Search for the cell housing the specified text and yield its (X, Y) center coordinate. 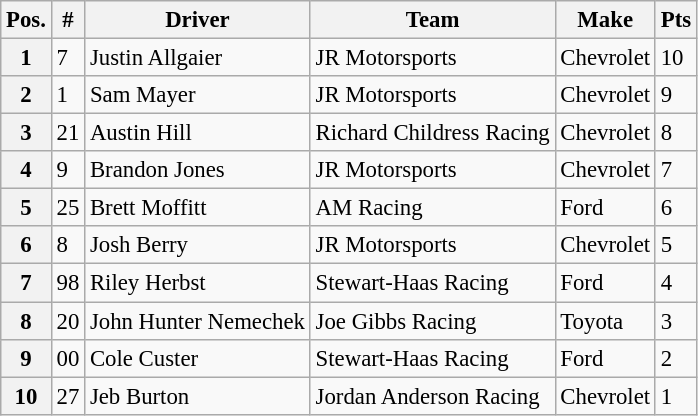
Riley Herbst (198, 283)
Cole Custer (198, 358)
Richard Childress Racing (432, 133)
21 (68, 133)
Jeb Burton (198, 396)
Austin Hill (198, 133)
AM Racing (432, 208)
Josh Berry (198, 245)
98 (68, 283)
Team (432, 20)
Justin Allgaier (198, 58)
Toyota (605, 321)
Pos. (26, 20)
Brandon Jones (198, 170)
Brett Moffitt (198, 208)
# (68, 20)
Driver (198, 20)
Make (605, 20)
27 (68, 396)
Jordan Anderson Racing (432, 396)
Joe Gibbs Racing (432, 321)
20 (68, 321)
John Hunter Nemechek (198, 321)
00 (68, 358)
Sam Mayer (198, 95)
25 (68, 208)
Pts (676, 20)
